Locate the cell with the specified text and output its [X, Y] center coordinate. 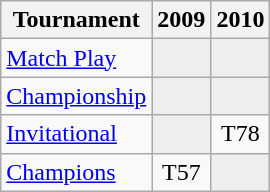
Tournament [76, 20]
Match Play [76, 58]
2010 [240, 20]
Invitational [76, 134]
T78 [240, 134]
2009 [182, 20]
Championship [76, 96]
T57 [182, 172]
Champions [76, 172]
